Return the [X, Y] coordinate for the center point of the cell that contains the specified text.  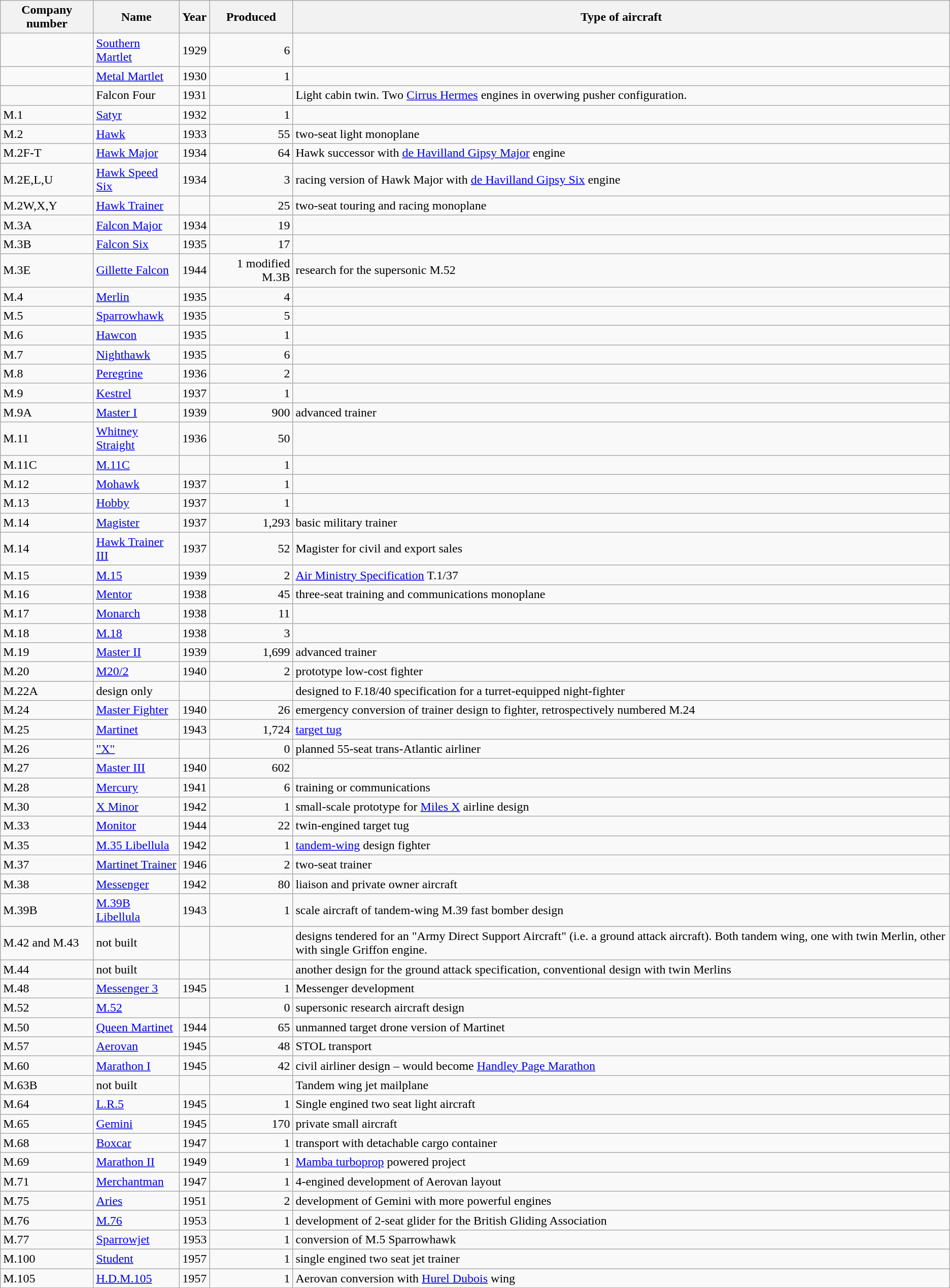
Whitney Straight [137, 438]
emergency conversion of trainer design to fighter, retrospectively numbered M.24 [621, 710]
25 [251, 205]
H.D.M.105 [137, 1278]
designed to F.18/40 specification for a turret-equipped night-fighter [621, 691]
M.35 Libellula [137, 845]
M.37 [47, 864]
M.6 [47, 335]
Monitor [137, 826]
Merlin [137, 297]
19 [251, 225]
Merchantman [137, 1181]
M.3B [47, 244]
M.24 [47, 710]
Master Fighter [137, 710]
Single engined two seat light aircraft [621, 1104]
civil airliner design – would become Handley Page Marathon [621, 1066]
1932 [195, 115]
Falcon Four [137, 95]
Master I [137, 412]
M.17 [47, 613]
two-seat light monoplane [621, 134]
Master II [137, 652]
Peregrine [137, 374]
private small aircraft [621, 1124]
single engined two seat jet trainer [621, 1259]
52 [251, 549]
scale aircraft of tandem-wing M.39 fast bomber design [621, 910]
small-scale prototype for Miles X airline design [621, 807]
Falcon Six [137, 244]
Hawcon [137, 335]
M.2W,X,Y [47, 205]
M.19 [47, 652]
M.69 [47, 1162]
Student [137, 1259]
Type of aircraft [621, 17]
tandem-wing design fighter [621, 845]
22 [251, 826]
M.25 [47, 729]
M.2 [47, 134]
Year [195, 17]
supersonic research aircraft design [621, 1008]
transport with detachable cargo container [621, 1143]
26 [251, 710]
Marathon II [137, 1162]
Boxcar [137, 1143]
Sparrowjet [137, 1239]
"X" [137, 749]
X Minor [137, 807]
M.4 [47, 297]
1949 [195, 1162]
two-seat touring and racing monoplane [621, 205]
Mamba turboprop powered project [621, 1162]
Sparrowhawk [137, 316]
design only [137, 691]
Nighthawk [137, 355]
STOL transport [621, 1047]
Magister for civil and export sales [621, 549]
42 [251, 1066]
1929 [195, 50]
M.39B [47, 910]
M.8 [47, 374]
M.64 [47, 1104]
M.2F-T [47, 153]
Falcon Major [137, 225]
M.27 [47, 768]
Hawk Major [137, 153]
Hawk Trainer [137, 205]
1,724 [251, 729]
target tug [621, 729]
Messenger [137, 884]
900 [251, 412]
Name [137, 17]
M.68 [47, 1143]
M.50 [47, 1027]
M.3E [47, 270]
M.11 [47, 438]
M.38 [47, 884]
M.63B [47, 1085]
M.3A [47, 225]
development of Gemini with more powerful engines [621, 1201]
M.75 [47, 1201]
4 [251, 297]
1,699 [251, 652]
Gillette Falcon [137, 270]
unmanned target drone version of Martinet [621, 1027]
basic military trainer [621, 523]
M.2E,L,U [47, 180]
50 [251, 438]
M.9A [47, 412]
Messenger development [621, 989]
M.16 [47, 594]
L.R.5 [137, 1104]
Hawk [137, 134]
1951 [195, 1201]
Hawk Trainer III [137, 549]
Queen Martinet [137, 1027]
M.42 and M.43 [47, 943]
1933 [195, 134]
Martinet [137, 729]
conversion of M.5 Sparrowhawk [621, 1239]
Mohawk [137, 484]
training or communications [621, 787]
Master III [137, 768]
M.44 [47, 969]
Tandem wing jet mailplane [621, 1085]
Metal Martlet [137, 76]
Aerovan [137, 1047]
64 [251, 153]
M.30 [47, 807]
M.9 [47, 393]
Marathon I [137, 1066]
Kestrel [137, 393]
Messenger 3 [137, 989]
racing version of Hawk Major with de Havilland Gipsy Six engine [621, 180]
Magister [137, 523]
M.28 [47, 787]
1930 [195, 76]
two-seat trainer [621, 864]
M.65 [47, 1124]
M.39B Libellula [137, 910]
17 [251, 244]
Aerovan conversion with Hurel Dubois wing [621, 1278]
48 [251, 1047]
M.22A [47, 691]
1931 [195, 95]
M.35 [47, 845]
4-engined development of Aerovan layout [621, 1181]
Satyr [137, 115]
5 [251, 316]
three-seat training and communications monoplane [621, 594]
Martinet Trainer [137, 864]
Gemini [137, 1124]
65 [251, 1027]
Monarch [137, 613]
twin-engined target tug [621, 826]
development of 2-seat glider for the British Gliding Association [621, 1220]
1,293 [251, 523]
Southern Martlet [137, 50]
another design for the ground attack specification, conventional design with twin Merlins [621, 969]
55 [251, 134]
Hobby [137, 503]
Air Ministry Specification T.1/37 [621, 575]
M.1 [47, 115]
Aries [137, 1201]
M.12 [47, 484]
80 [251, 884]
M.100 [47, 1259]
M.48 [47, 989]
M.7 [47, 355]
M.71 [47, 1181]
Mentor [137, 594]
45 [251, 594]
Mercury [137, 787]
Produced [251, 17]
M.60 [47, 1066]
M.5 [47, 316]
1 modified M.3B [251, 270]
M.26 [47, 749]
M.20 [47, 672]
research for the supersonic M.52 [621, 270]
liaison and private owner aircraft [621, 884]
Light cabin twin. Two Cirrus Hermes engines in overwing pusher configuration. [621, 95]
170 [251, 1124]
prototype low-cost fighter [621, 672]
M.33 [47, 826]
Hawk successor with de Havilland Gipsy Major engine [621, 153]
M.77 [47, 1239]
11 [251, 613]
M.57 [47, 1047]
planned 55-seat trans-Atlantic airliner [621, 749]
Hawk Speed Six [137, 180]
1941 [195, 787]
Company number [47, 17]
M20/2 [137, 672]
602 [251, 768]
M.13 [47, 503]
M.105 [47, 1278]
1946 [195, 864]
